Identify which cell holds the provided text, then report its (X, Y) central coordinate. 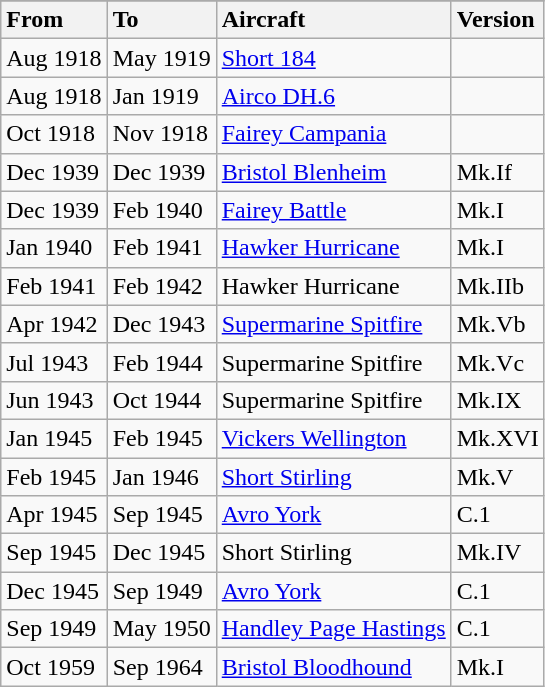
Fairey Battle (334, 210)
Airco DH.6 (334, 96)
May 1919 (162, 58)
Mk.XVI (498, 438)
Mk.Vc (498, 362)
Feb 1940 (162, 210)
Mk.Vb (498, 324)
Jul 1943 (54, 362)
Fairey Campania (334, 134)
Bristol Blenheim (334, 172)
Bristol Bloodhound (334, 667)
Handley Page Hastings (334, 629)
Version (498, 20)
To (162, 20)
Aircraft (334, 20)
Feb 1942 (162, 286)
Oct 1959 (54, 667)
Oct 1918 (54, 134)
Short 184 (334, 58)
From (54, 20)
Jan 1940 (54, 248)
Jan 1946 (162, 477)
Mk.IIb (498, 286)
Jan 1919 (162, 96)
Mk.V (498, 477)
Feb 1944 (162, 362)
Jan 1945 (54, 438)
Nov 1918 (162, 134)
Apr 1945 (54, 515)
Mk.IV (498, 553)
Jun 1943 (54, 400)
Mk.If (498, 172)
Apr 1942 (54, 324)
Mk.IX (498, 400)
Oct 1944 (162, 400)
Sep 1964 (162, 667)
Dec 1943 (162, 324)
Vickers Wellington (334, 438)
May 1950 (162, 629)
